Locate the cell with the specified text and output its (x, y) center coordinate. 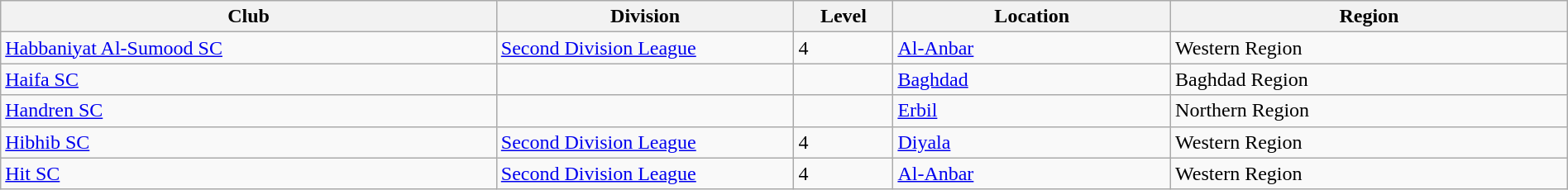
Baghdad Region (1370, 79)
Location (1032, 17)
Habbaniyat Al-Sumood SC (249, 48)
Handren SC (249, 111)
Haifa SC (249, 79)
Level (844, 17)
Diyala (1032, 142)
Division (645, 17)
Club (249, 17)
Region (1370, 17)
Hit SC (249, 173)
Erbil (1032, 111)
Hibhib SC (249, 142)
Northern Region (1370, 111)
Baghdad (1032, 79)
